Locate the cell with the specified text and output its (X, Y) center coordinate. 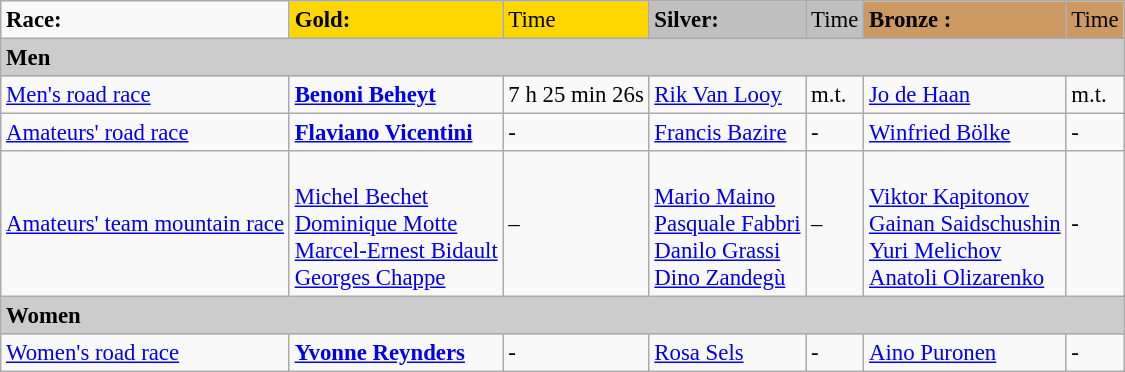
Men (562, 58)
Winfried Bölke (965, 133)
Women (562, 316)
Michel Bechet Dominique Motte Marcel-Ernest Bidault Georges Chappe (396, 224)
Gold: (396, 20)
Race: (146, 20)
Aino Puronen (965, 353)
Silver: (728, 20)
Rosa Sels (728, 353)
Amateurs' road race (146, 133)
Benoni Beheyt (396, 95)
Mario Maino Pasquale Fabbri Danilo Grassi Dino Zandegù (728, 224)
Jo de Haan (965, 95)
Men's road race (146, 95)
7 h 25 min 26s (576, 95)
Yvonne Reynders (396, 353)
Bronze : (965, 20)
Flaviano Vicentini (396, 133)
Francis Bazire (728, 133)
Women's road race (146, 353)
Amateurs' team mountain race (146, 224)
Rik Van Looy (728, 95)
Viktor Kapitonov Gainan Saidschushin Yuri Melichov Anatoli Olizarenko (965, 224)
